For the text-containing cell, return its midpoint in [X, Y] coordinate format. 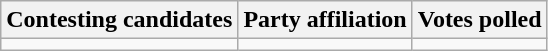
Votes polled [480, 20]
Contesting candidates [120, 20]
Party affiliation [325, 20]
